Extract the [x, y] coordinate from the center of the cell holding the provided text.  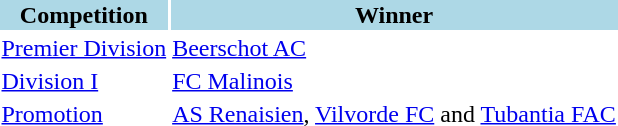
FC Malinois [394, 81]
Division I [84, 81]
Winner [394, 15]
Premier Division [84, 48]
Competition [84, 15]
Beerschot AC [394, 48]
